Extract the (x, y) coordinate from the center of the cell holding the provided text.  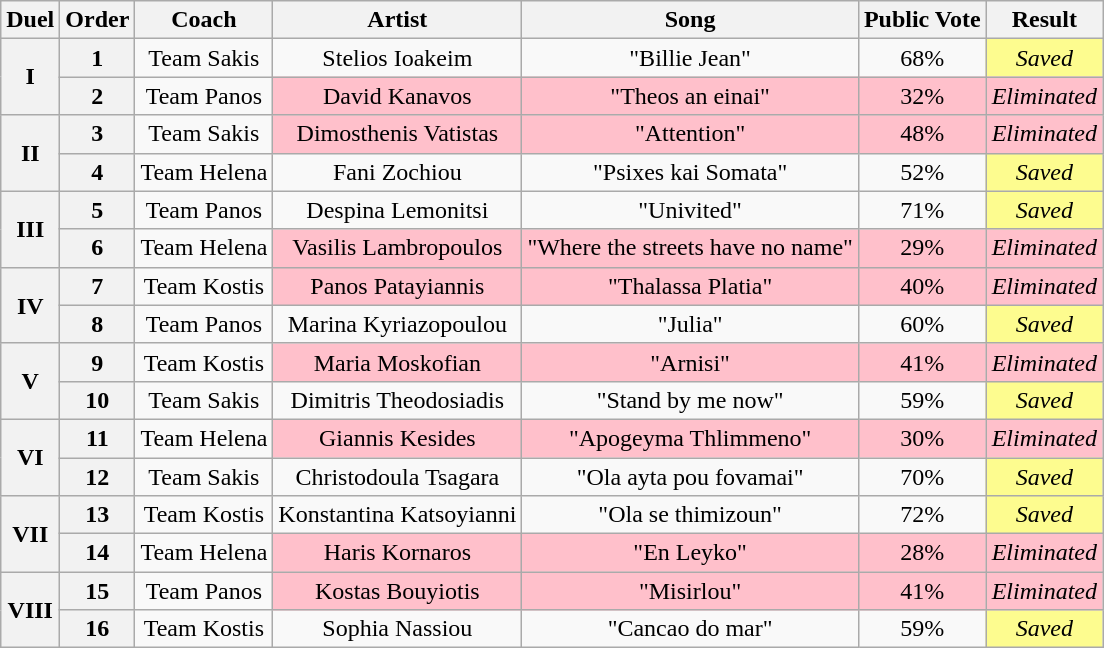
Artist (398, 20)
71% (922, 210)
29% (922, 248)
60% (922, 324)
Giannis Kesides (398, 438)
"Stand by me now" (690, 400)
28% (922, 553)
14 (98, 553)
8 (98, 324)
9 (98, 362)
Fani Zochiou (398, 172)
V (30, 381)
Haris Kornaros (398, 553)
Despina Lemonitsi (398, 210)
15 (98, 591)
5 (98, 210)
Kostas Bouyiotis (398, 591)
Marina Kyriazopoulou (398, 324)
"Psixes kai Somata" (690, 172)
7 (98, 286)
52% (922, 172)
48% (922, 134)
1 (98, 58)
Duel (30, 20)
72% (922, 515)
"Ola se thimizoun" (690, 515)
"Arnisi" (690, 362)
10 (98, 400)
13 (98, 515)
30% (922, 438)
Vasilis Lambropoulos (398, 248)
VIII (30, 610)
3 (98, 134)
Stelios Ioakeim (398, 58)
Song (690, 20)
"Ola ayta pou fovamai" (690, 477)
Maria Moskofian (398, 362)
III (30, 229)
Result (1044, 20)
VII (30, 534)
"Julia" (690, 324)
Order (98, 20)
Dimosthenis Vatistas (398, 134)
68% (922, 58)
"Where the streets have no name" (690, 248)
I (30, 77)
"Attention" (690, 134)
Sophia Nassiou (398, 629)
"Billie Jean" (690, 58)
12 (98, 477)
"Thalassa Platia" (690, 286)
2 (98, 96)
"Theos an einai" (690, 96)
IV (30, 305)
II (30, 153)
VI (30, 457)
"Misirlou" (690, 591)
32% (922, 96)
Konstantina Katsoyianni (398, 515)
"Univited" (690, 210)
40% (922, 286)
Dimitris Theodosiadis (398, 400)
Coach (204, 20)
16 (98, 629)
Panos Patayiannis (398, 286)
4 (98, 172)
Christodoula Tsagara (398, 477)
"Cancao do mar" (690, 629)
"En Leyko" (690, 553)
David Kanavos (398, 96)
Public Vote (922, 20)
6 (98, 248)
"Apogeyma Thlimmeno" (690, 438)
70% (922, 477)
11 (98, 438)
